Capture the cell that displays the provided text and extract its (X, Y) central coordinate. 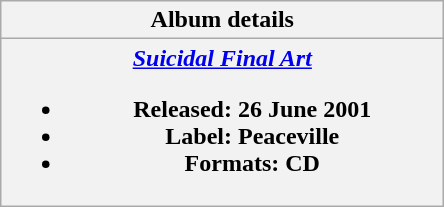
Album details (222, 20)
Suicidal Final ArtReleased: 26 June 2001Label: PeacevilleFormats: CD (222, 122)
